Provide the [x, y] coordinate of the cell's center where the given text is located.  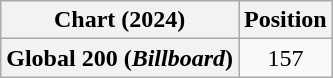
Position [285, 20]
157 [285, 58]
Chart (2024) [120, 20]
Global 200 (Billboard) [120, 58]
